From the cell containing the given text, extract its center point as [X, Y] coordinate. 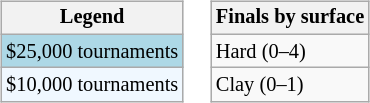
$10,000 tournaments [92, 85]
Hard (0–4) [290, 51]
$25,000 tournaments [92, 51]
Finals by surface [290, 18]
Legend [92, 18]
Clay (0–1) [290, 85]
